Identify which cell holds the provided text, then report its (x, y) central coordinate. 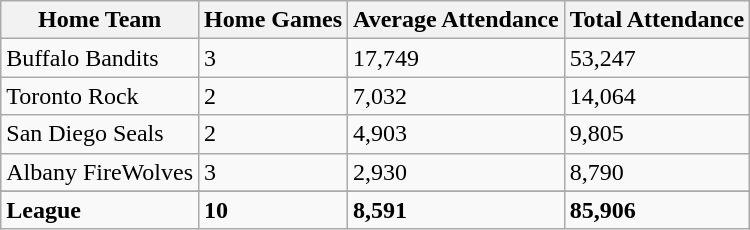
53,247 (657, 58)
8,790 (657, 172)
Total Attendance (657, 20)
85,906 (657, 210)
8,591 (456, 210)
9,805 (657, 134)
10 (274, 210)
San Diego Seals (100, 134)
2,930 (456, 172)
Home Team (100, 20)
4,903 (456, 134)
Albany FireWolves (100, 172)
17,749 (456, 58)
Average Attendance (456, 20)
14,064 (657, 96)
7,032 (456, 96)
Home Games (274, 20)
Buffalo Bandits (100, 58)
Toronto Rock (100, 96)
League (100, 210)
